Identify which cell holds the provided text, then report its [x, y] central coordinate. 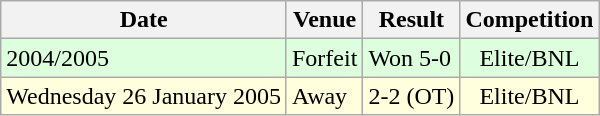
Competition [530, 20]
Away [324, 96]
Result [412, 20]
Venue [324, 20]
Won 5-0 [412, 58]
Wednesday 26 January 2005 [144, 96]
Date [144, 20]
Forfeit [324, 58]
2004/2005 [144, 58]
2-2 (OT) [412, 96]
